Return [X, Y] of the center of cell containing provided text 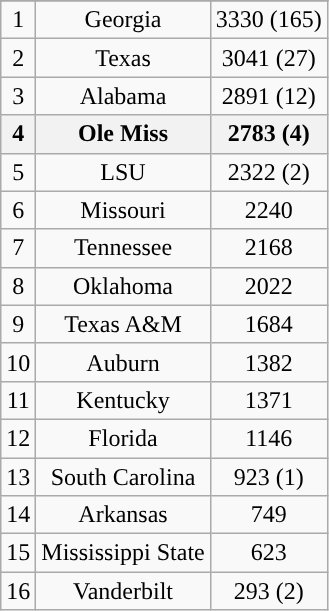
2891 (12) [268, 96]
2240 [268, 210]
Mississippi State [123, 553]
Oklahoma [123, 286]
923 (1) [268, 477]
1371 [268, 400]
11 [18, 400]
2 [18, 58]
Missouri [123, 210]
Kentucky [123, 400]
5 [18, 172]
2322 (2) [268, 172]
Florida [123, 438]
1 [18, 20]
Texas [123, 58]
Auburn [123, 362]
6 [18, 210]
10 [18, 362]
1382 [268, 362]
3 [18, 96]
Ole Miss [123, 134]
1684 [268, 324]
Alabama [123, 96]
South Carolina [123, 477]
293 (2) [268, 591]
9 [18, 324]
2783 (4) [268, 134]
3330 (165) [268, 20]
12 [18, 438]
1146 [268, 438]
Vanderbilt [123, 591]
749 [268, 515]
7 [18, 248]
13 [18, 477]
15 [18, 553]
Texas A&M [123, 324]
4 [18, 134]
LSU [123, 172]
14 [18, 515]
623 [268, 553]
3041 (27) [268, 58]
16 [18, 591]
8 [18, 286]
2168 [268, 248]
Georgia [123, 20]
Tennessee [123, 248]
Arkansas [123, 515]
2022 [268, 286]
